Locate the cell with the specified text and output its (X, Y) center coordinate. 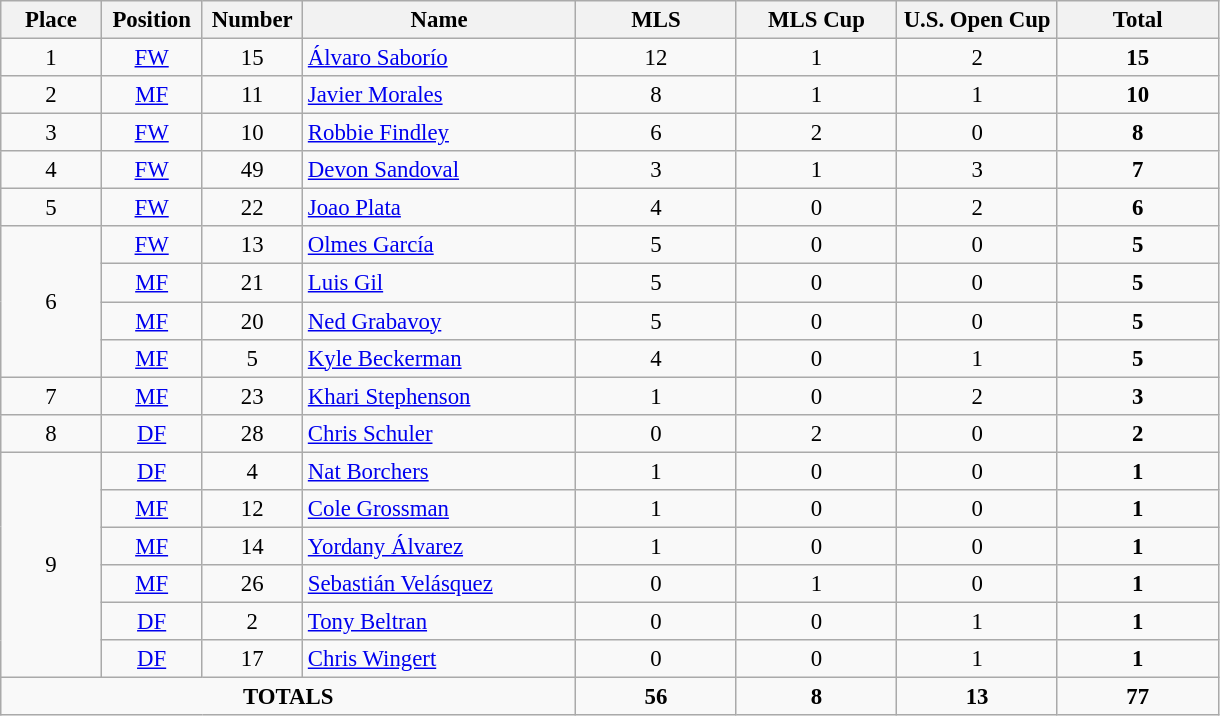
TOTALS (288, 697)
MLS Cup (816, 20)
Place (52, 20)
22 (252, 208)
Total (1138, 20)
Chris Wingert (440, 659)
26 (252, 584)
Yordany Álvarez (440, 546)
Álvaro Saborío (440, 58)
Kyle Beckerman (440, 358)
14 (252, 546)
17 (252, 659)
Tony Beltran (440, 621)
77 (1138, 697)
Number (252, 20)
Cole Grossman (440, 509)
Devon Sandoval (440, 170)
56 (656, 697)
Khari Stephenson (440, 396)
Joao Plata (440, 208)
Nat Borchers (440, 471)
21 (252, 283)
Name (440, 20)
Olmes García (440, 245)
Ned Grabavoy (440, 321)
Position (152, 20)
MLS (656, 20)
Robbie Findley (440, 133)
20 (252, 321)
Chris Schuler (440, 433)
11 (252, 95)
Javier Morales (440, 95)
Luis Gil (440, 283)
9 (52, 565)
28 (252, 433)
Sebastián Velásquez (440, 584)
23 (252, 396)
U.S. Open Cup (978, 20)
49 (252, 170)
